Find where the given text appears and provide that cell's center as [X, Y] coordinate. 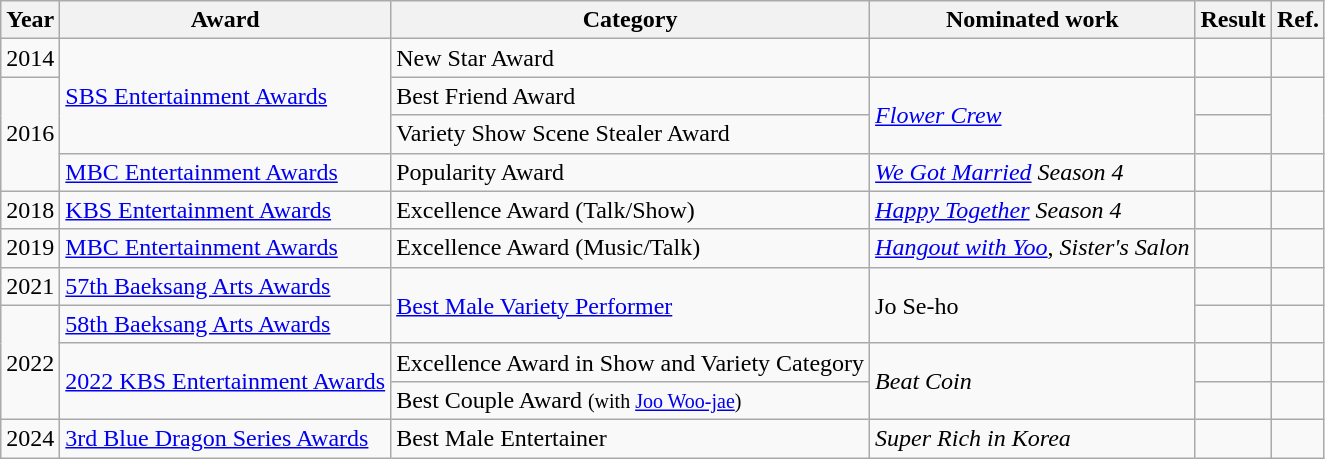
KBS Entertainment Awards [226, 210]
57th Baeksang Arts Awards [226, 286]
Ref. [1298, 20]
Best Couple Award (with Joo Woo-jae) [630, 400]
Flower Crew [1032, 115]
2021 [30, 286]
Excellence Award in Show and Variety Category [630, 362]
2022 KBS Entertainment Awards [226, 381]
2014 [30, 58]
Jo Se-ho [1032, 305]
Year [30, 20]
Excellence Award (Music/Talk) [630, 248]
New Star Award [630, 58]
Excellence Award (Talk/Show) [630, 210]
2019 [30, 248]
SBS Entertainment Awards [226, 96]
2018 [30, 210]
3rd Blue Dragon Series Awards [226, 438]
We Got Married Season 4 [1032, 172]
Hangout with Yoo, Sister's Salon [1032, 248]
Best Friend Award [630, 96]
Best Male Entertainer [630, 438]
2016 [30, 134]
2024 [30, 438]
58th Baeksang Arts Awards [226, 324]
Super Rich in Korea [1032, 438]
Best Male Variety Performer [630, 305]
Happy Together Season 4 [1032, 210]
Category [630, 20]
Award [226, 20]
2022 [30, 362]
Beat Coin [1032, 381]
Nominated work [1032, 20]
Popularity Award [630, 172]
Variety Show Scene Stealer Award [630, 134]
Result [1233, 20]
